Return the [x, y] coordinate for the center point of the cell that contains the specified text.  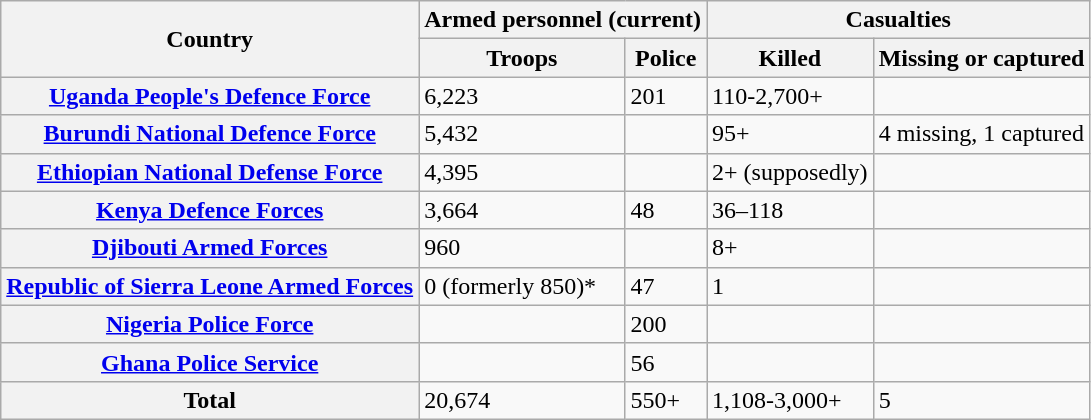
1 [790, 286]
Ghana Police Service [210, 362]
Police [666, 58]
Uganda People's Defence Force [210, 96]
0 (formerly 850)* [522, 286]
110-2,700+ [790, 96]
201 [666, 96]
3,664 [522, 210]
56 [666, 362]
48 [666, 210]
Armed personnel (current) [563, 20]
47 [666, 286]
960 [522, 248]
95+ [790, 134]
36–118 [790, 210]
Killed [790, 58]
Total [210, 400]
Country [210, 39]
Nigeria Police Force [210, 324]
Missing or captured [982, 58]
2+ (supposedly) [790, 172]
Ethiopian National Defense Force [210, 172]
Djibouti Armed Forces [210, 248]
20,674 [522, 400]
Casualties [898, 20]
Burundi National Defence Force [210, 134]
5 [982, 400]
4,395 [522, 172]
Republic of Sierra Leone Armed Forces [210, 286]
8+ [790, 248]
4 missing, 1 captured [982, 134]
200 [666, 324]
6,223 [522, 96]
Kenya Defence Forces [210, 210]
550+ [666, 400]
1,108-3,000+ [790, 400]
5,432 [522, 134]
Troops [522, 58]
